For the text-containing cell, return its midpoint in (X, Y) coordinate format. 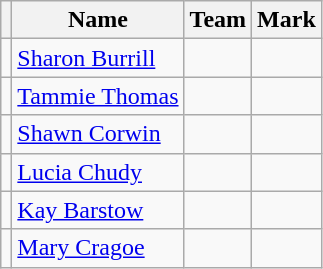
Team (218, 20)
Lucia Chudy (98, 172)
Sharon Burrill (98, 58)
Name (98, 20)
Kay Barstow (98, 210)
Mark (287, 20)
Mary Cragoe (98, 248)
Shawn Corwin (98, 134)
Tammie Thomas (98, 96)
